Detect which cell encompasses the target text, then output its (X, Y) center coordinate. 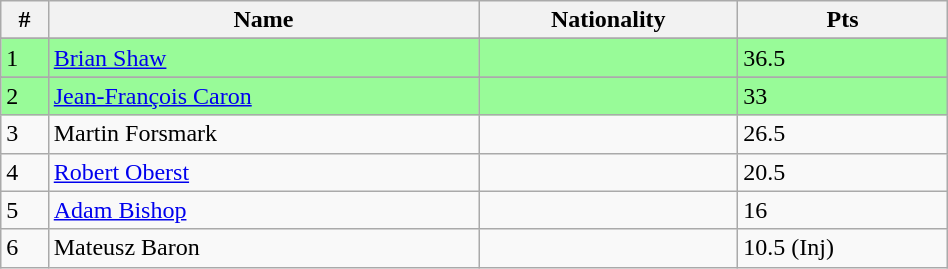
26.5 (843, 134)
Nationality (608, 20)
# (24, 20)
Brian Shaw (263, 58)
Pts (843, 20)
Robert Oberst (263, 172)
Jean-François Caron (263, 96)
33 (843, 96)
Mateusz Baron (263, 248)
10.5 (Inj) (843, 248)
Name (263, 20)
Martin Forsmark (263, 134)
1 (24, 58)
Adam Bishop (263, 210)
2 (24, 96)
36.5 (843, 58)
5 (24, 210)
3 (24, 134)
20.5 (843, 172)
16 (843, 210)
6 (24, 248)
4 (24, 172)
